Detect which cell encompasses the target text, then output its [x, y] center coordinate. 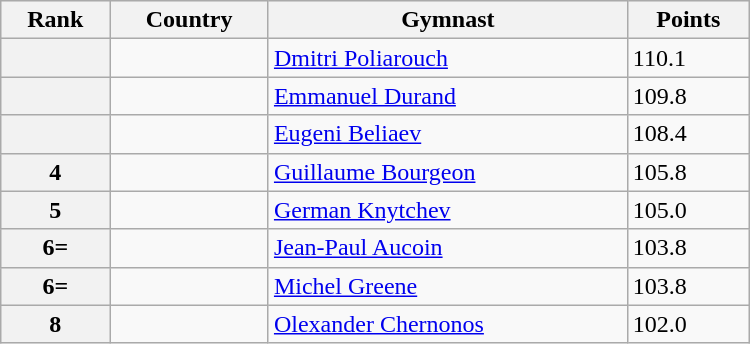
Country [190, 20]
Gymnast [448, 20]
108.4 [688, 134]
Guillaume Bourgeon [448, 172]
Dmitri Poliarouch [448, 58]
Rank [56, 20]
5 [56, 210]
109.8 [688, 96]
105.0 [688, 210]
8 [56, 324]
Olexander Chernonos [448, 324]
Jean-Paul Aucoin [448, 248]
105.8 [688, 172]
Emmanuel Durand [448, 96]
German Knytchev [448, 210]
110.1 [688, 58]
Michel Greene [448, 286]
102.0 [688, 324]
Points [688, 20]
4 [56, 172]
Eugeni Beliaev [448, 134]
